Return [x, y] of the center of cell containing provided text 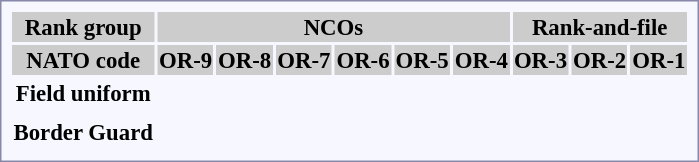
OR-9 [185, 60]
NCOs [333, 27]
Border Guard [83, 132]
OR-8 [245, 60]
OR-2 [600, 60]
OR-3 [540, 60]
Field uniform [83, 93]
Rank-and-file [599, 27]
OR-4 [481, 60]
OR-1 [659, 60]
NATO code [83, 60]
OR-7 [304, 60]
OR-6 [363, 60]
Rank group [83, 27]
OR-5 [422, 60]
